Find where the given text appears and provide that cell's center as (x, y) coordinate. 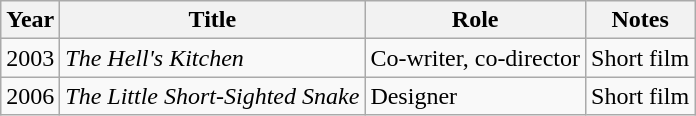
The Little Short-Sighted Snake (212, 96)
Designer (476, 96)
Notes (640, 20)
The Hell's Kitchen (212, 58)
Co-writer, co-director (476, 58)
Year (30, 20)
2006 (30, 96)
Title (212, 20)
2003 (30, 58)
Role (476, 20)
